Find where the given text appears and provide that cell's center as (x, y) coordinate. 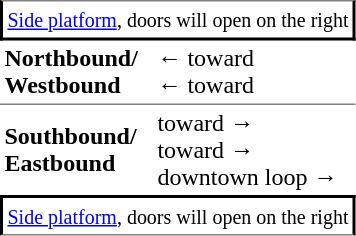
Northbound/Westbound (76, 72)
toward → toward → downtown loop → (254, 150)
Southbound/Eastbound (76, 150)
← toward ← toward (254, 72)
